Find where the given text appears and provide that cell's center as [X, Y] coordinate. 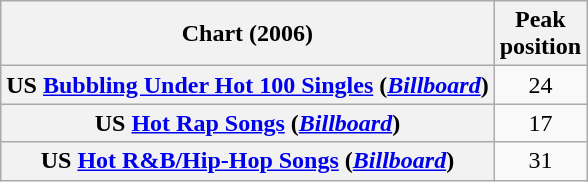
17 [540, 123]
US Bubbling Under Hot 100 Singles (Billboard) [248, 85]
US Hot Rap Songs (Billboard) [248, 123]
24 [540, 85]
US Hot R&B/Hip-Hop Songs (Billboard) [248, 161]
31 [540, 161]
Peakposition [540, 34]
Chart (2006) [248, 34]
